Locate the cell with the specified text and output its (X, Y) center coordinate. 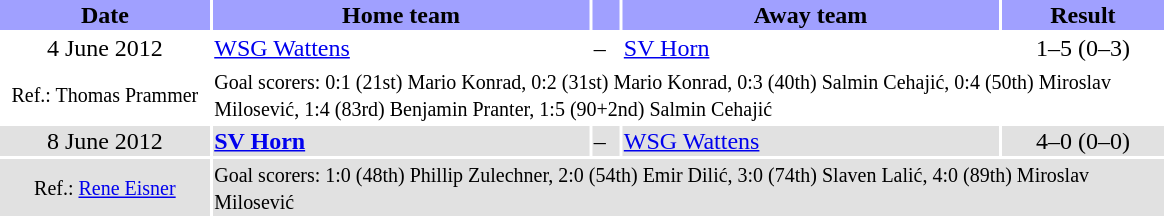
Goal scorers: 1:0 (48th) Phillip Zulechner, 2:0 (54th) Emir Dilić, 3:0 (74th) Slaven Lalić, 4:0 (89th) Miroslav Milosević (688, 188)
Ref.: Thomas Prammer (105, 94)
Away team (810, 15)
Date (105, 15)
4–0 (0–0) (1083, 141)
Ref.: Rene Eisner (105, 188)
1–5 (0–3) (1083, 48)
4 June 2012 (105, 48)
8 June 2012 (105, 141)
Home team (402, 15)
Result (1083, 15)
